Determine the (X, Y) coordinate at the center of the cell enclosing the given text.  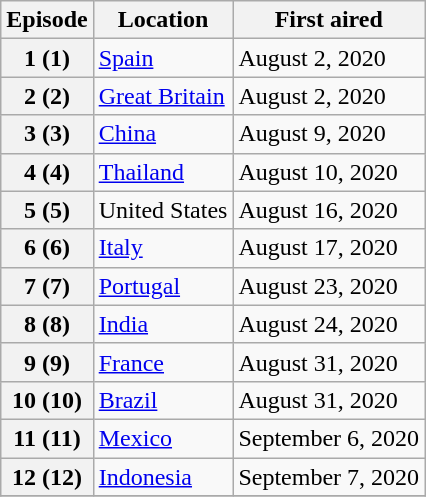
India (163, 324)
Spain (163, 58)
12 (12) (47, 477)
August 16, 2020 (329, 210)
Location (163, 20)
August 10, 2020 (329, 172)
August 23, 2020 (329, 286)
August 17, 2020 (329, 248)
September 7, 2020 (329, 477)
4 (4) (47, 172)
China (163, 134)
11 (11) (47, 438)
August 9, 2020 (329, 134)
9 (9) (47, 362)
Episode (47, 20)
7 (7) (47, 286)
2 (2) (47, 96)
1 (1) (47, 58)
First aired (329, 20)
5 (5) (47, 210)
Mexico (163, 438)
United States (163, 210)
Brazil (163, 400)
3 (3) (47, 134)
8 (8) (47, 324)
Thailand (163, 172)
Italy (163, 248)
Indonesia (163, 477)
August 24, 2020 (329, 324)
6 (6) (47, 248)
10 (10) (47, 400)
September 6, 2020 (329, 438)
Great Britain (163, 96)
Portugal (163, 286)
France (163, 362)
